Pinpoint the cell where the given text exists, returning its (X, Y) midpoint coordinate. 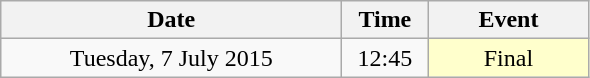
Tuesday, 7 July 2015 (172, 58)
12:45 (385, 58)
Final (508, 58)
Time (385, 20)
Event (508, 20)
Date (172, 20)
